Determine the (x, y) coordinate at the center of the cell enclosing the given text.  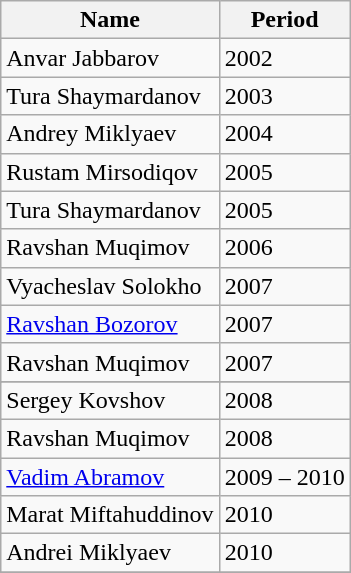
Period (284, 20)
2006 (284, 248)
Vyacheslav Solokho (110, 286)
2003 (284, 96)
2002 (284, 58)
Rustam Mirsodiqov (110, 172)
2009 – 2010 (284, 477)
Name (110, 20)
2004 (284, 134)
Andrey Miklyaev (110, 134)
Ravshan Bozorov (110, 324)
Andrei Miklyaev (110, 553)
Sergey Kovshov (110, 400)
Anvar Jabbarov (110, 58)
Vadim Abramov (110, 477)
Marat Miftahuddinov (110, 515)
